For the text-containing cell, return its midpoint in [x, y] coordinate format. 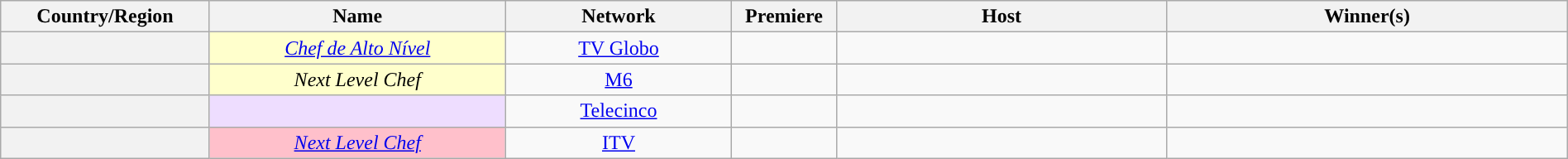
Telecinco [619, 111]
ITV [619, 142]
Name [357, 17]
Chef de Alto Nível [357, 48]
Winner(s) [1367, 17]
M6 [619, 79]
Premiere [784, 17]
Country/Region [106, 17]
TV Globo [619, 48]
Host [1002, 17]
Network [619, 17]
